Extract the [X, Y] coordinate from the center of the cell holding the provided text.  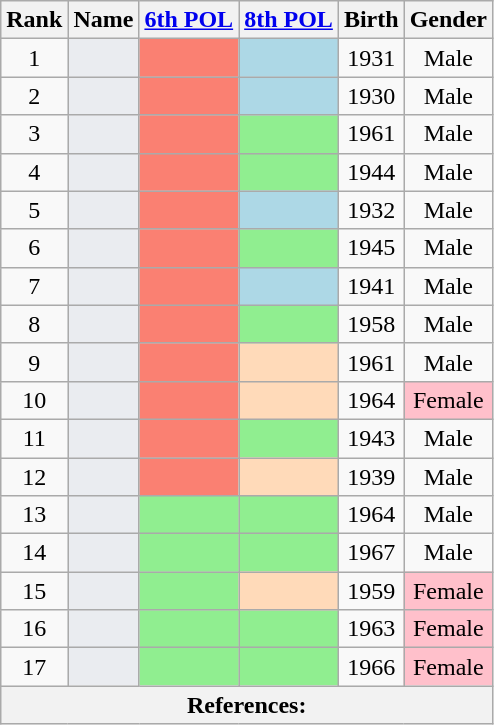
1944 [371, 172]
1959 [371, 591]
4 [34, 172]
5 [34, 210]
1 [34, 58]
1939 [371, 477]
Rank [34, 20]
References: [247, 705]
6th POL [189, 20]
13 [34, 515]
8th POL [289, 20]
Name [104, 20]
1967 [371, 553]
Gender [448, 20]
6 [34, 248]
17 [34, 667]
16 [34, 629]
10 [34, 400]
1945 [371, 248]
1966 [371, 667]
1930 [371, 96]
2 [34, 96]
1943 [371, 438]
14 [34, 553]
Birth [371, 20]
12 [34, 477]
1932 [371, 210]
1941 [371, 286]
1963 [371, 629]
11 [34, 438]
7 [34, 286]
15 [34, 591]
3 [34, 134]
1958 [371, 324]
1931 [371, 58]
9 [34, 362]
8 [34, 324]
